Identify which cell holds the provided text, then report its [x, y] central coordinate. 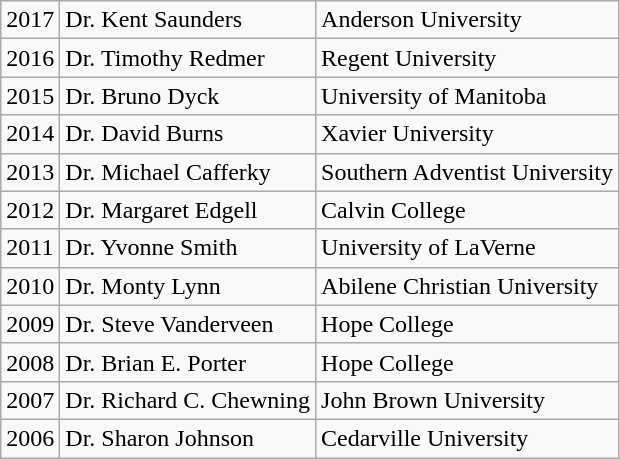
Anderson University [468, 20]
University of Manitoba [468, 96]
John Brown University [468, 400]
2008 [30, 362]
2017 [30, 20]
Dr. Monty Lynn [188, 286]
2006 [30, 438]
Dr. Richard C. Chewning [188, 400]
Regent University [468, 58]
2012 [30, 210]
2016 [30, 58]
Southern Adventist University [468, 172]
University of LaVerne [468, 248]
Dr. Yvonne Smith [188, 248]
Calvin College [468, 210]
Dr. Steve Vanderveen [188, 324]
Dr. Brian E. Porter [188, 362]
2009 [30, 324]
Dr. Bruno Dyck [188, 96]
2014 [30, 134]
Dr. Margaret Edgell [188, 210]
Dr. Kent Saunders [188, 20]
2010 [30, 286]
Abilene Christian University [468, 286]
Dr. Timothy Redmer [188, 58]
2013 [30, 172]
Xavier University [468, 134]
2015 [30, 96]
Cedarville University [468, 438]
Dr. Sharon Johnson [188, 438]
2007 [30, 400]
Dr. David Burns [188, 134]
2011 [30, 248]
Dr. Michael Cafferky [188, 172]
